Output the [x, y] coordinate of the center of the cell containing the given text.  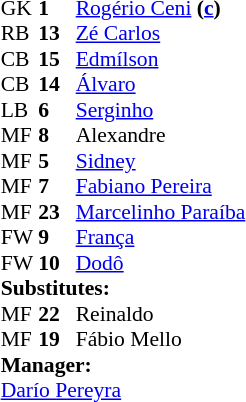
Dodô [161, 263]
23 [57, 212]
Serginho [161, 110]
Alexandre [161, 135]
Zé Carlos [161, 33]
15 [57, 59]
9 [57, 237]
Reinaldo [161, 314]
8 [57, 135]
14 [57, 85]
Substitutes: [124, 289]
10 [57, 263]
19 [57, 339]
Fábio Mello [161, 339]
Sidney [161, 161]
Álvaro [161, 85]
Fabiano Pereira [161, 187]
6 [57, 110]
Edmílson [161, 59]
7 [57, 187]
13 [57, 33]
LB [20, 110]
22 [57, 314]
França [161, 237]
5 [57, 161]
Manager: [124, 365]
RB [20, 33]
Marcelinho Paraíba [161, 212]
